Scan for the cell matching the given text and deliver its [X, Y] coordinate at center. 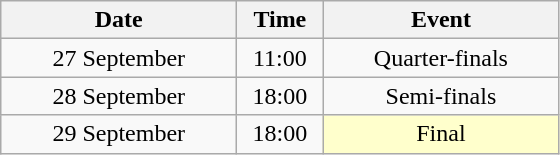
27 September [119, 58]
29 September [119, 134]
28 September [119, 96]
Event [441, 20]
Time [280, 20]
Date [119, 20]
Quarter-finals [441, 58]
Semi-finals [441, 96]
Final [441, 134]
11:00 [280, 58]
